Detect which cell encompasses the target text, then output its [X, Y] center coordinate. 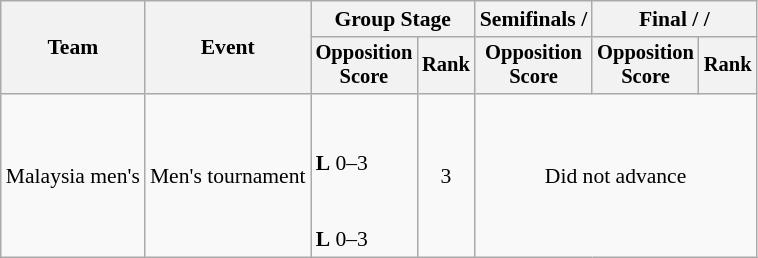
L 0–3 L 0–3 [364, 176]
Semifinals / [534, 19]
Men's tournament [228, 176]
Malaysia men's [73, 176]
Team [73, 48]
3 [446, 176]
Group Stage [393, 19]
Event [228, 48]
Final / / [674, 19]
Did not advance [616, 176]
